Return [X, Y] of the center of cell containing provided text 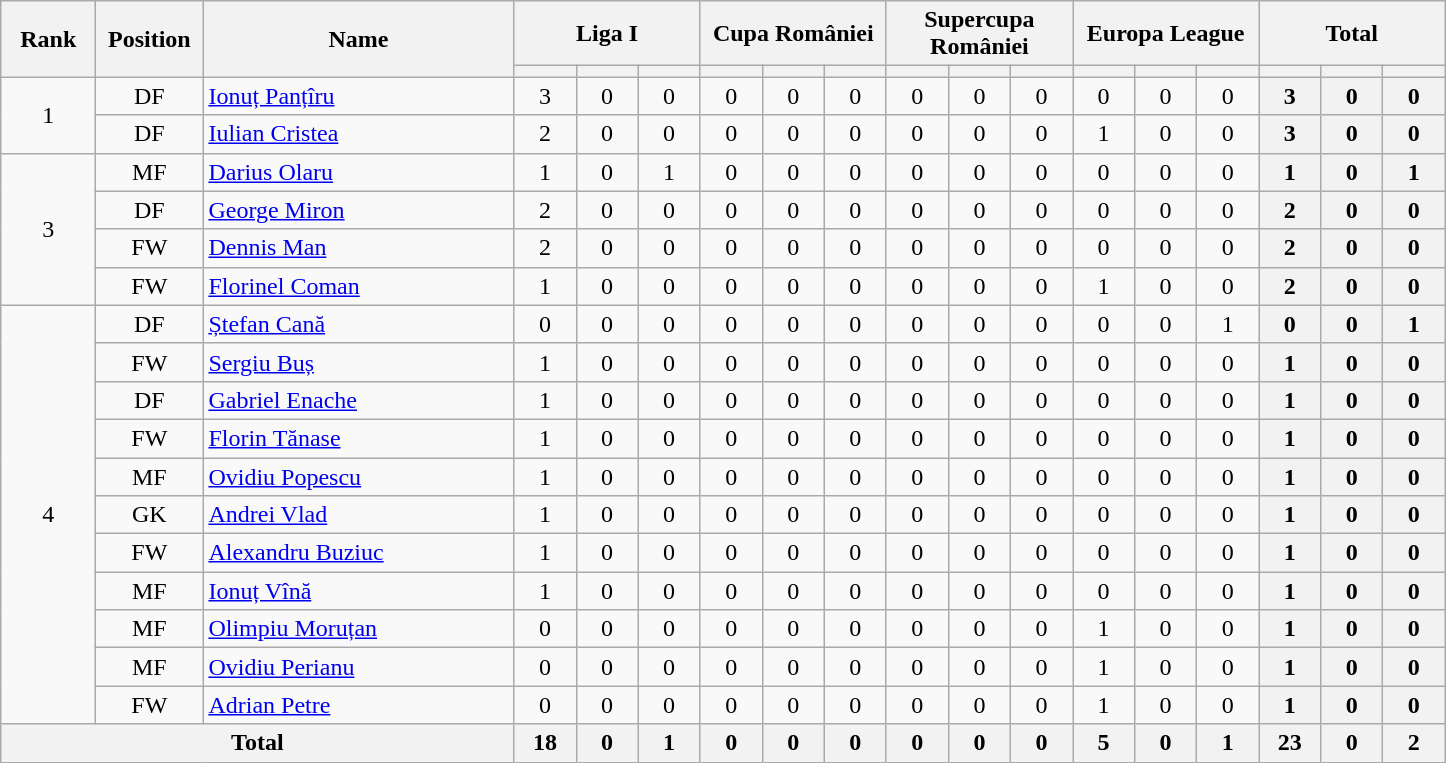
Alexandru Buziuc [358, 553]
Rank [48, 39]
Gabriel Enache [358, 400]
Florin Tănase [358, 438]
Name [358, 39]
Liga I [607, 34]
18 [545, 743]
Ovidiu Perianu [358, 667]
Olimpiu Moruțan [358, 629]
Dennis Man [358, 248]
Cupa României [793, 34]
Sergiu Buș [358, 362]
Ștefan Cană [358, 324]
Adrian Petre [358, 705]
Andrei Vlad [358, 515]
Supercupa României [979, 34]
Darius Olaru [358, 172]
Position [150, 39]
Florinel Coman [358, 286]
23 [1290, 743]
Europa League [1165, 34]
Ovidiu Popescu [358, 477]
5 [1103, 743]
Ionuț Panțîru [358, 96]
Ionuț Vînă [358, 591]
GK [150, 515]
Iulian Cristea [358, 134]
4 [48, 514]
George Miron [358, 210]
